Extract the [x, y] coordinate from the center of the cell holding the provided text.  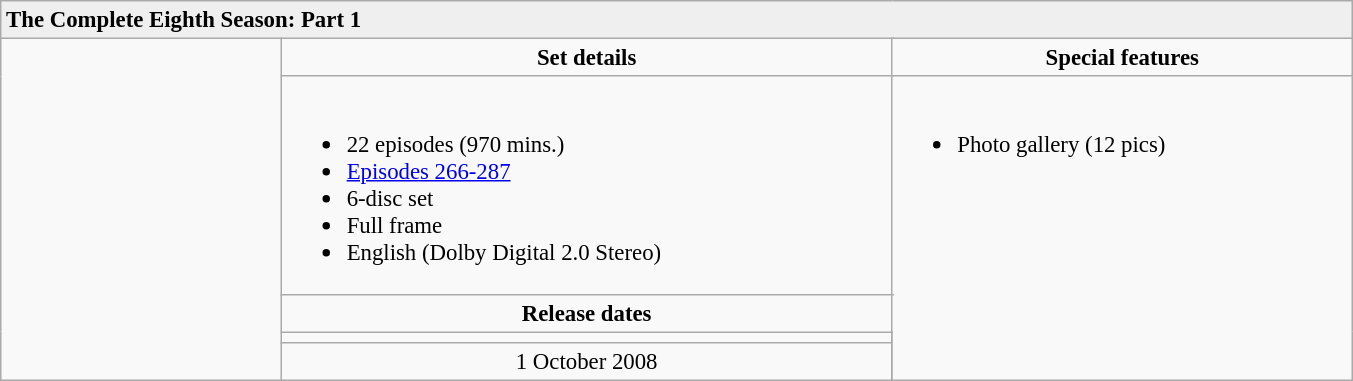
Photo gallery (12 pics) [1122, 228]
Special features [1122, 58]
1 October 2008 [586, 361]
The Complete Eighth Season: Part 1 [677, 20]
Set details [586, 58]
Release dates [586, 313]
22 episodes (970 mins.)Episodes 266-2876-disc setFull frameEnglish (Dolby Digital 2.0 Stereo) [586, 185]
